Return (x, y) of the center of cell containing provided text 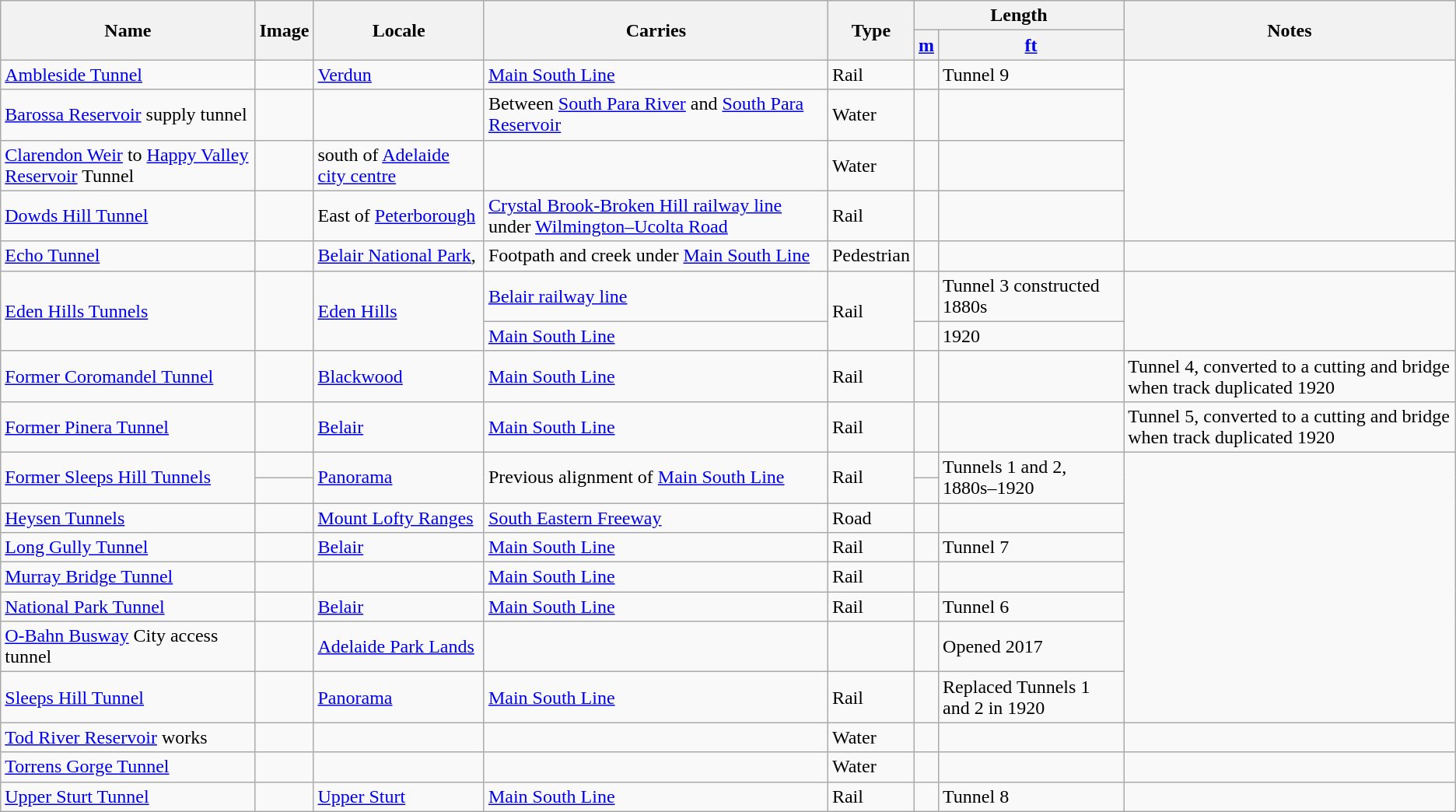
Former Pinera Tunnel (128, 426)
Torrens Gorge Tunnel (128, 767)
Mount Lofty Ranges (398, 517)
Murray Bridge Tunnel (128, 577)
Notes (1290, 30)
National Park Tunnel (128, 607)
Road (871, 517)
Belair National Park, (398, 256)
Tunnel 5, converted to a cutting and bridge when track duplicated 1920 (1290, 426)
Blackwood (398, 376)
Belair railway line (656, 296)
Upper Sturt Tunnel (128, 796)
Name (128, 30)
Sleeps Hill Tunnel (128, 697)
Footpath and creek under Main South Line (656, 256)
Pedestrian (871, 256)
Replaced Tunnels 1 and 2 in 1920 (1031, 697)
Tunnel 3 constructed 1880s (1031, 296)
Tunnel 8 (1031, 796)
Image (285, 30)
Length (1019, 16)
South Eastern Freeway (656, 517)
Tunnel 9 (1031, 75)
Previous alignment of Main South Line (656, 478)
Tunnel 7 (1031, 548)
Former Coromandel Tunnel (128, 376)
m (926, 45)
south of Adelaide city centre (398, 165)
1920 (1031, 336)
Clarendon Weir to Happy Valley Reservoir Tunnel (128, 165)
Tunnel 4, converted to a cutting and bridge when track duplicated 1920 (1290, 376)
Verdun (398, 75)
Heysen Tunnels (128, 517)
Barossa Reservoir supply tunnel (128, 115)
Adelaide Park Lands (398, 647)
Echo Tunnel (128, 256)
Opened 2017 (1031, 647)
Upper Sturt (398, 796)
Dowds Hill Tunnel (128, 216)
O-Bahn Busway City access tunnel (128, 647)
East of Peterborough (398, 216)
Eden Hills Tunnels (128, 311)
Ambleside Tunnel (128, 75)
Tunnel 6 (1031, 607)
Type (871, 30)
Long Gully Tunnel (128, 548)
Tod River Reservoir works (128, 737)
Eden Hills (398, 311)
Locale (398, 30)
Carries (656, 30)
Between South Para River and South Para Reservoir (656, 115)
Tunnels 1 and 2, 1880s–1920 (1031, 478)
Crystal Brook-Broken Hill railway line under Wilmington–Ucolta Road (656, 216)
ft (1031, 45)
Former Sleeps Hill Tunnels (128, 478)
